Identify which cell holds the provided text, then report its (X, Y) central coordinate. 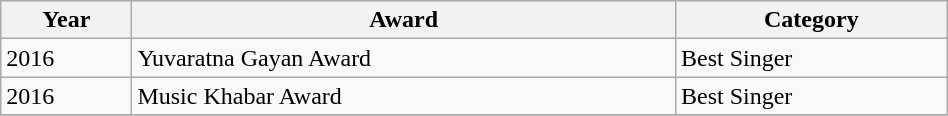
Category (811, 20)
Award (404, 20)
Yuvaratna Gayan Award (404, 58)
Music Khabar Award (404, 96)
Year (66, 20)
